Return the [x, y] coordinate for the center point of the cell that contains the specified text.  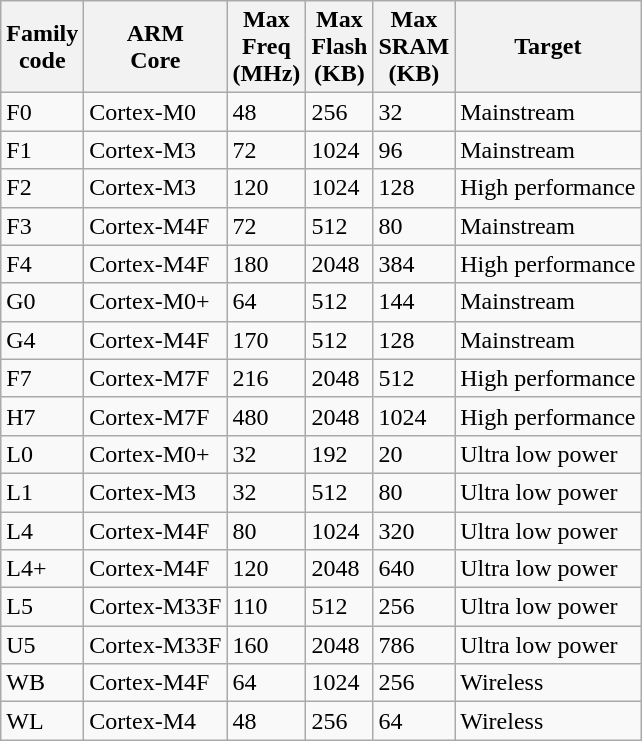
180 [266, 264]
F3 [42, 226]
F4 [42, 264]
110 [266, 607]
Cortex-M4 [156, 721]
WL [42, 721]
Familycode [42, 47]
480 [266, 416]
MaxFlash(KB) [340, 47]
ARMCore [156, 47]
170 [266, 340]
L1 [42, 492]
WB [42, 683]
F1 [42, 150]
640 [414, 569]
F2 [42, 188]
G4 [42, 340]
G0 [42, 302]
192 [340, 454]
L0 [42, 454]
786 [414, 645]
L5 [42, 607]
MaxFreq(MHz) [266, 47]
Target [548, 47]
Cortex-M0 [156, 112]
H7 [42, 416]
384 [414, 264]
20 [414, 454]
L4+ [42, 569]
F0 [42, 112]
U5 [42, 645]
L4 [42, 531]
216 [266, 378]
F7 [42, 378]
160 [266, 645]
320 [414, 531]
MaxSRAM(KB) [414, 47]
96 [414, 150]
144 [414, 302]
